Locate the cell with the specified text and output its [X, Y] center coordinate. 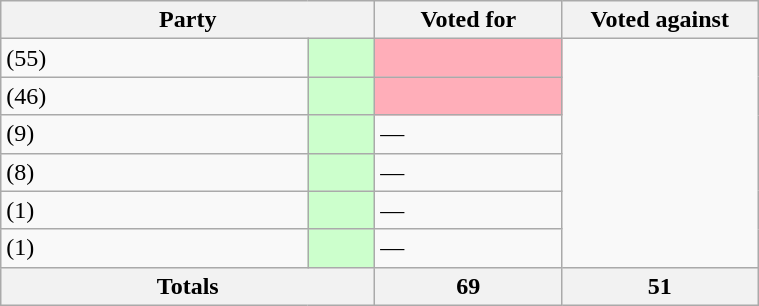
Voted for [468, 20]
(46) [154, 96]
Totals [188, 286]
(55) [154, 58]
Voted against [660, 20]
51 [660, 286]
69 [468, 286]
(8) [154, 172]
(9) [154, 134]
Party [188, 20]
